From the cell containing the given text, extract its center point as (X, Y) coordinate. 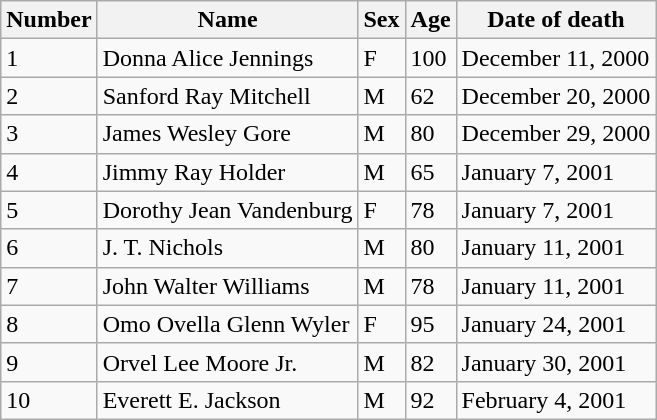
Omo Ovella Glenn Wyler (228, 324)
4 (49, 172)
December 11, 2000 (556, 58)
Date of death (556, 20)
Donna Alice Jennings (228, 58)
December 29, 2000 (556, 134)
John Walter Williams (228, 286)
Number (49, 20)
January 24, 2001 (556, 324)
Dorothy Jean Vandenburg (228, 210)
5 (49, 210)
February 4, 2001 (556, 400)
Age (430, 20)
2 (49, 96)
James Wesley Gore (228, 134)
Sanford Ray Mitchell (228, 96)
92 (430, 400)
1 (49, 58)
82 (430, 362)
95 (430, 324)
J. T. Nichols (228, 248)
62 (430, 96)
6 (49, 248)
Orvel Lee Moore Jr. (228, 362)
Everett E. Jackson (228, 400)
December 20, 2000 (556, 96)
100 (430, 58)
Name (228, 20)
Sex (382, 20)
January 30, 2001 (556, 362)
Jimmy Ray Holder (228, 172)
3 (49, 134)
65 (430, 172)
10 (49, 400)
9 (49, 362)
8 (49, 324)
7 (49, 286)
